Scan for the cell matching the given text and deliver its (x, y) coordinate at center. 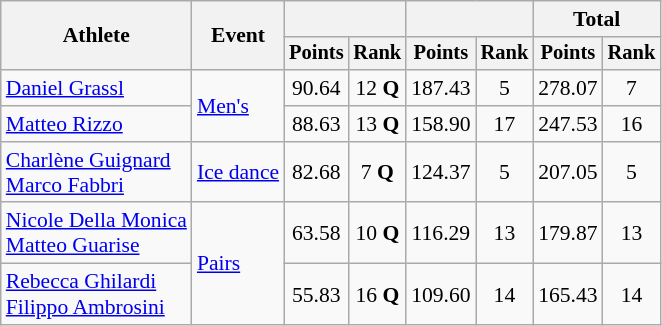
Pairs (238, 264)
247.53 (568, 124)
165.43 (568, 294)
Ice dance (238, 172)
63.58 (316, 234)
158.90 (440, 124)
17 (505, 124)
7 (632, 88)
Event (238, 36)
109.60 (440, 294)
88.63 (316, 124)
Charlène GuignardMarco Fabbri (96, 172)
Athlete (96, 36)
179.87 (568, 234)
124.37 (440, 172)
55.83 (316, 294)
116.29 (440, 234)
278.07 (568, 88)
Men's (238, 106)
Rebecca GhilardiFilippo Ambrosini (96, 294)
16 Q (378, 294)
16 (632, 124)
10 Q (378, 234)
7 Q (378, 172)
Matteo Rizzo (96, 124)
90.64 (316, 88)
207.05 (568, 172)
Total (596, 19)
13 Q (378, 124)
Nicole Della MonicaMatteo Guarise (96, 234)
187.43 (440, 88)
Daniel Grassl (96, 88)
82.68 (316, 172)
12 Q (378, 88)
